Identify which cell holds the provided text, then report its [X, Y] central coordinate. 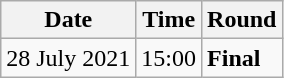
Round [242, 20]
15:00 [169, 58]
Final [242, 58]
Date [68, 20]
Time [169, 20]
28 July 2021 [68, 58]
